Return [X, Y] of the center of cell containing provided text 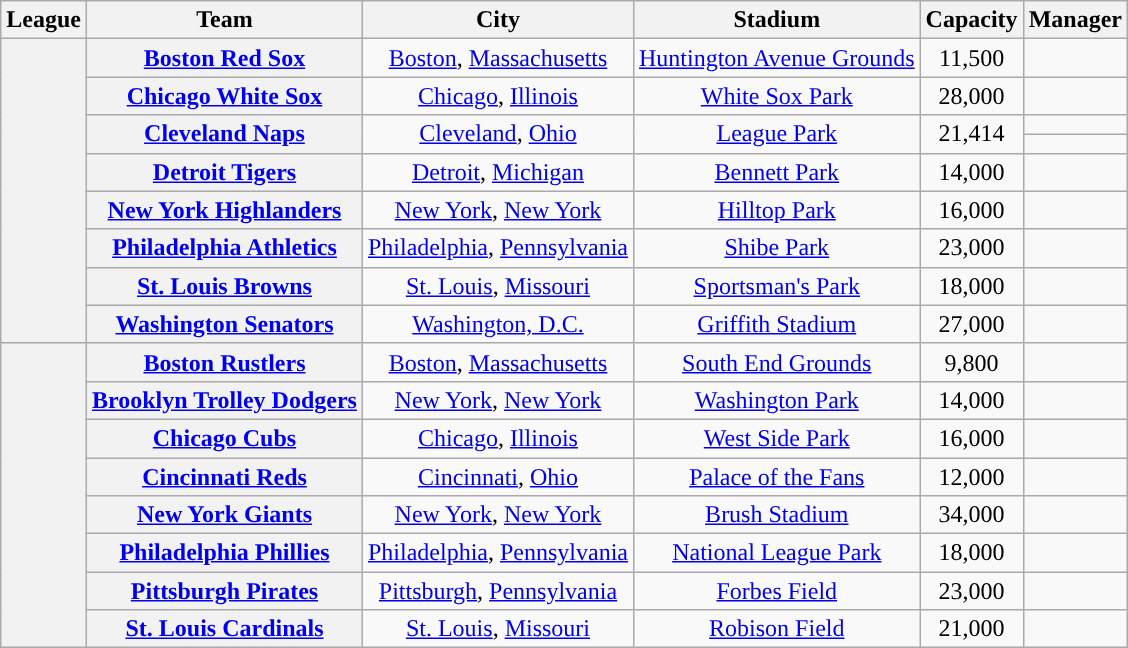
Brush Stadium [776, 515]
Robison Field [776, 629]
Manager [1075, 20]
League [44, 20]
9,800 [972, 362]
City [498, 20]
Cincinnati, Ohio [498, 477]
Cincinnati Reds [224, 477]
Washington Senators [224, 324]
White Sox Park [776, 96]
Cleveland, Ohio [498, 134]
Hilltop Park [776, 210]
Philadelphia Phillies [224, 553]
12,000 [972, 477]
Pittsburgh, Pennsylvania [498, 591]
Boston Rustlers [224, 362]
Cleveland Naps [224, 134]
Washington, D.C. [498, 324]
Stadium [776, 20]
New York Highlanders [224, 210]
Team [224, 20]
St. Louis Browns [224, 286]
28,000 [972, 96]
Boston Red Sox [224, 58]
27,000 [972, 324]
Palace of the Fans [776, 477]
11,500 [972, 58]
Pittsburgh Pirates [224, 591]
New York Giants [224, 515]
Capacity [972, 20]
21,414 [972, 134]
Brooklyn Trolley Dodgers [224, 400]
34,000 [972, 515]
Bennett Park [776, 172]
Chicago Cubs [224, 438]
Washington Park [776, 400]
National League Park [776, 553]
South End Grounds [776, 362]
Sportsman's Park [776, 286]
Griffith Stadium [776, 324]
Chicago White Sox [224, 96]
Detroit, Michigan [498, 172]
Forbes Field [776, 591]
21,000 [972, 629]
West Side Park [776, 438]
St. Louis Cardinals [224, 629]
Detroit Tigers [224, 172]
League Park [776, 134]
Huntington Avenue Grounds [776, 58]
Philadelphia Athletics [224, 248]
Shibe Park [776, 248]
